For the text-containing cell, return its midpoint in (X, Y) coordinate format. 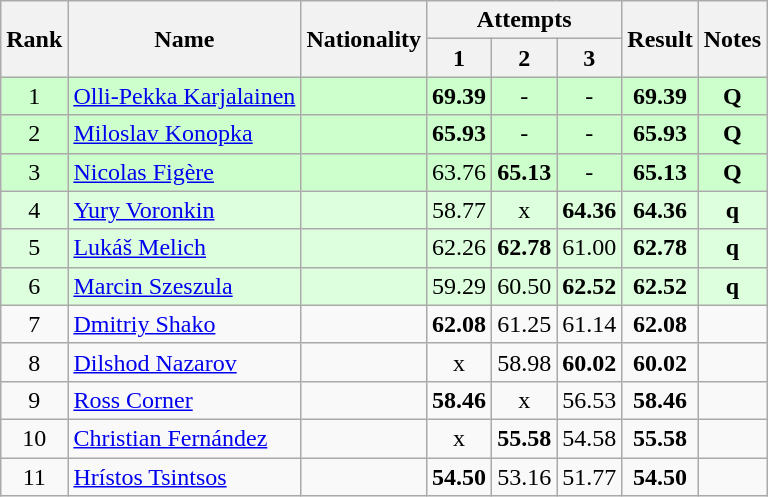
54.58 (590, 438)
8 (34, 362)
Hrístos Tsintsos (184, 477)
61.14 (590, 324)
60.50 (524, 286)
58.98 (524, 362)
Marcin Szeszula (184, 286)
7 (34, 324)
Dilshod Nazarov (184, 362)
53.16 (524, 477)
61.25 (524, 324)
6 (34, 286)
61.00 (590, 248)
9 (34, 400)
Yury Voronkin (184, 210)
59.29 (460, 286)
63.76 (460, 172)
Dmitriy Shako (184, 324)
Lukáš Melich (184, 248)
Notes (732, 39)
56.53 (590, 400)
62.26 (460, 248)
Christian Fernández (184, 438)
Attempts (524, 20)
Rank (34, 39)
11 (34, 477)
Nationality (364, 39)
Result (660, 39)
5 (34, 248)
Name (184, 39)
10 (34, 438)
58.77 (460, 210)
4 (34, 210)
Ross Corner (184, 400)
51.77 (590, 477)
Miloslav Konopka (184, 134)
Olli-Pekka Karjalainen (184, 96)
Nicolas Figère (184, 172)
